Determine the [X, Y] coordinate at the center of the cell enclosing the given text.  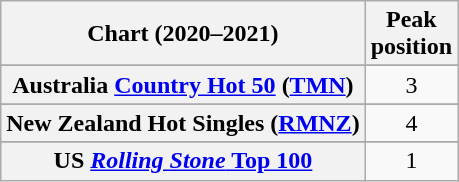
US Rolling Stone Top 100 [183, 161]
Chart (2020–2021) [183, 34]
3 [411, 85]
Peakposition [411, 34]
Australia Country Hot 50 (TMN) [183, 85]
1 [411, 161]
4 [411, 123]
New Zealand Hot Singles (RMNZ) [183, 123]
